Output the [x, y] coordinate of the center of the cell containing the given text.  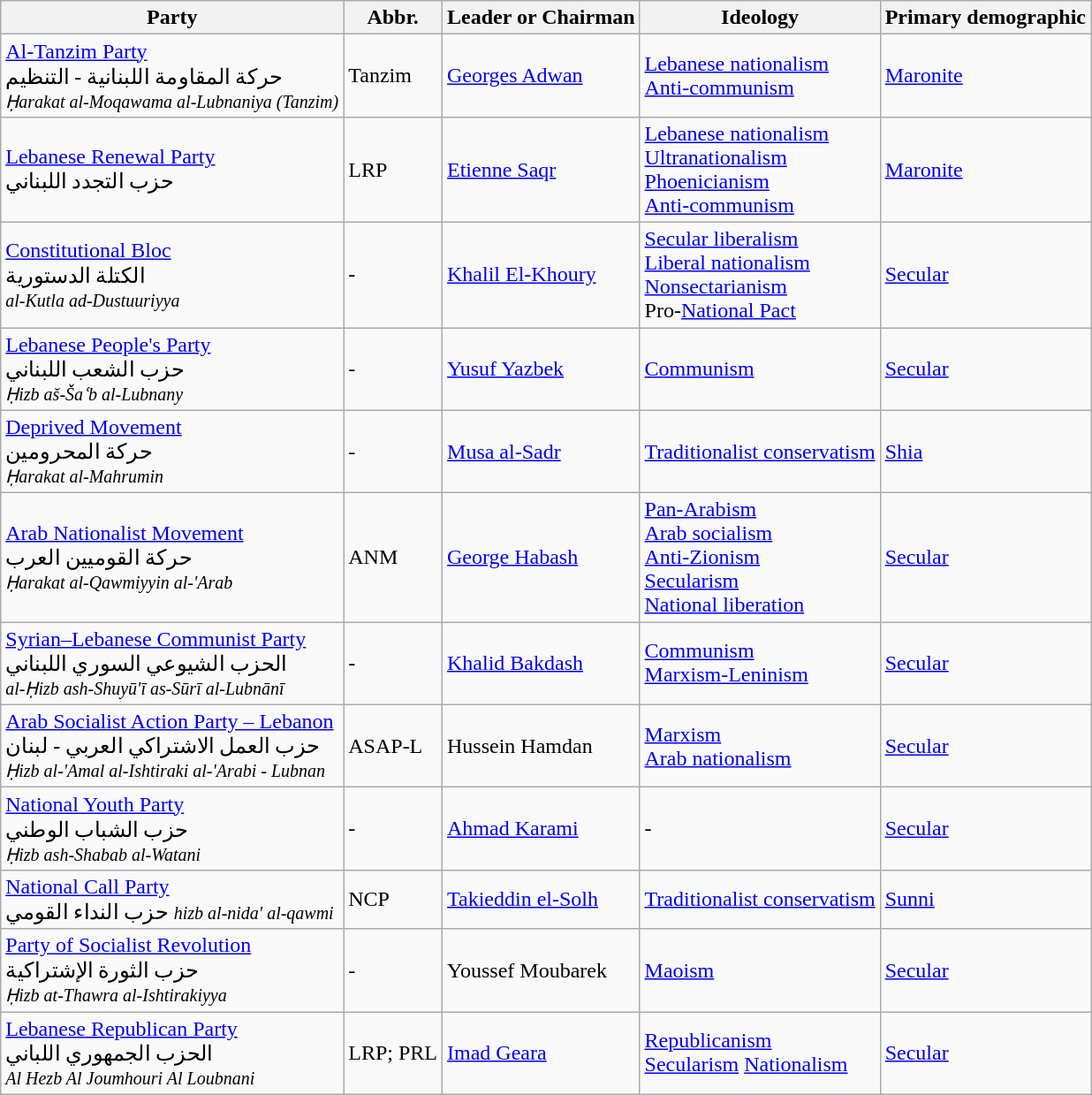
Al-Tanzim Party حركة المقاومة اللبنانية - التنظيمḤarakat al-Moqawama al-Lubnaniya (Tanzim) [172, 76]
National Call Partyحزب النداء القومي hizb al-nida' al-qawmi [172, 900]
National Youth Party حزب الشباب الوطنيḤizb ash-Shabab al-Watani [172, 829]
Arab Nationalist Movement حركة القوميين العربḤarakat al-Qawmiyyin al-'Arab [172, 558]
Abbr. [393, 18]
Communism [760, 369]
Pan-Arabism Arab socialism Anti-Zionism Secularism National liberation [760, 558]
Communism Marxism-Leninism [760, 664]
Primary demographic [985, 18]
Lebanese nationalismAnti-communism [760, 76]
George Habash [542, 558]
Maoism [760, 970]
Republicanism Secularism Nationalism [760, 1053]
Lebanese People's Party حزب الشعب اللبنانيḤizb aš-Šaʿb al-Lubnany [172, 369]
Khalil El-Khoury [542, 274]
Secular liberalism Liberal nationalism Nonsectarianism Pro-National Pact [760, 274]
Khalid Bakdash [542, 664]
Musa al-Sadr [542, 452]
Party [172, 18]
Constitutional Bloc الكتلة الدستوريةal-Kutla ad-Dustuuriyya [172, 274]
Leader or Chairman [542, 18]
Shia [985, 452]
Syrian–Lebanese Communist Partyالحزب الشيوعي السوري اللبنانيal-Ḥizb ash-Shuyū'ī as-Sūrī al-Lubnānī [172, 664]
Deprived Movement حركة المحرومينḤarakat al-Mahrumin [172, 452]
Georges Adwan [542, 76]
ASAP-L [393, 746]
Youssef Moubarek [542, 970]
Lebanese Republican Party الحزب الجمهوري اللبانيAl Hezb Al Joumhouri Al Loubnani [172, 1053]
Yusuf Yazbek [542, 369]
Hussein Hamdan [542, 746]
Sunni [985, 900]
Party of Socialist Revolution حزب الثورة الإشتراكيةḤizb at-Thawra al-Ishtirakiyya [172, 970]
LRP; PRL [393, 1053]
Arab Socialist Action Party – Lebanonحزب العمل الاشتراكي العربي - لبنانḤizb al-'Amal al-Ishtiraki al-'Arabi - Lubnan [172, 746]
MarxismArab nationalism [760, 746]
Imad Geara [542, 1053]
Tanzim [393, 76]
Ideology [760, 18]
NCP [393, 900]
Lebanese Renewal Party حزب التجدد اللبناني [172, 170]
Lebanese nationalismUltranationalismPhoenicianismAnti-communism [760, 170]
LRP [393, 170]
Takieddin el-Solh [542, 900]
Ahmad Karami [542, 829]
Etienne Saqr [542, 170]
ANM [393, 558]
